Locate the cell with the specified text and output its (x, y) center coordinate. 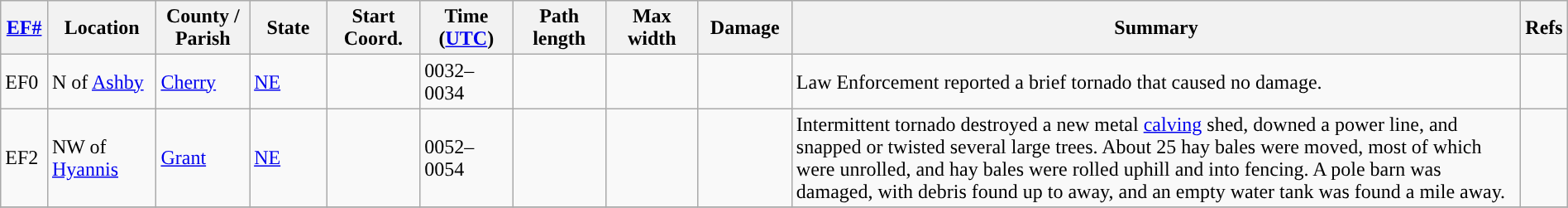
NW of Hyannis (101, 157)
Location (101, 28)
0052–0054 (466, 157)
County / Parish (203, 28)
Cherry (203, 81)
EF2 (25, 157)
Grant (203, 157)
Summary (1156, 28)
Start Coord. (373, 28)
Time (UTC) (466, 28)
Law Enforcement reported a brief tornado that caused no damage. (1156, 81)
State (289, 28)
N of Ashby (101, 81)
EF# (25, 28)
Path length (559, 28)
Refs (1545, 28)
Damage (744, 28)
EF0 (25, 81)
Max width (652, 28)
0032–0034 (466, 81)
